Search for the cell housing the specified text and yield its [X, Y] center coordinate. 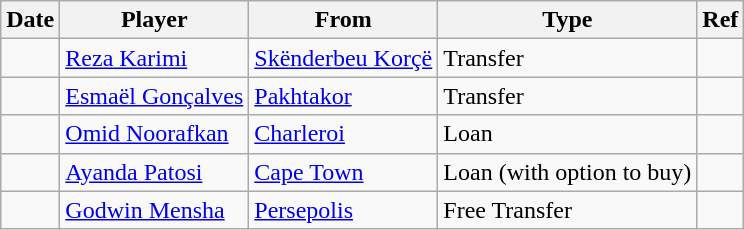
Ayanda Patosi [154, 172]
Esmaël Gonçalves [154, 96]
Date [30, 20]
Type [568, 20]
Charleroi [344, 134]
From [344, 20]
Ref [720, 20]
Persepolis [344, 210]
Player [154, 20]
Free Transfer [568, 210]
Cape Town [344, 172]
Reza Karimi [154, 58]
Loan [568, 134]
Skënderbeu Korçë [344, 58]
Godwin Mensha [154, 210]
Loan (with option to buy) [568, 172]
Omid Noorafkan [154, 134]
Pakhtakor [344, 96]
